Provide the (X, Y) coordinate of the cell's center where the given text is located.  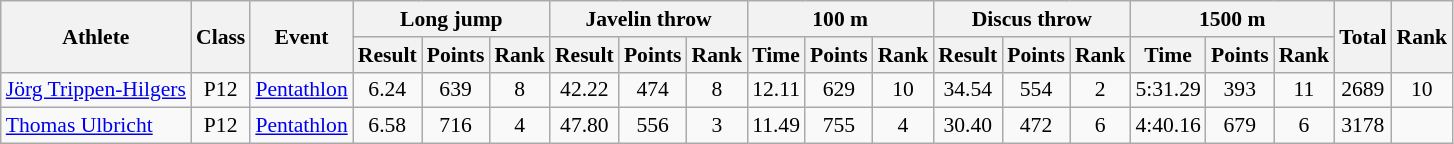
6.24 (388, 90)
4:40.16 (1168, 126)
393 (1240, 90)
Jörg Trippen-Hilgers (96, 90)
679 (1240, 126)
5:31.29 (1168, 90)
12.11 (776, 90)
639 (456, 90)
3 (718, 126)
100 m (840, 19)
11 (1304, 90)
Javelin throw (648, 19)
629 (839, 90)
47.80 (584, 126)
Long jump (452, 19)
Discus throw (1032, 19)
11.49 (776, 126)
472 (1036, 126)
Thomas Ulbricht (96, 126)
Total (1362, 36)
34.54 (968, 90)
554 (1036, 90)
1500 m (1232, 19)
556 (653, 126)
42.22 (584, 90)
3178 (1362, 126)
716 (456, 126)
Class (220, 36)
2689 (1362, 90)
6.58 (388, 126)
755 (839, 126)
474 (653, 90)
Athlete (96, 36)
30.40 (968, 126)
2 (1100, 90)
Event (301, 36)
